Return the [X, Y] coordinate for the center point of the cell that contains the specified text.  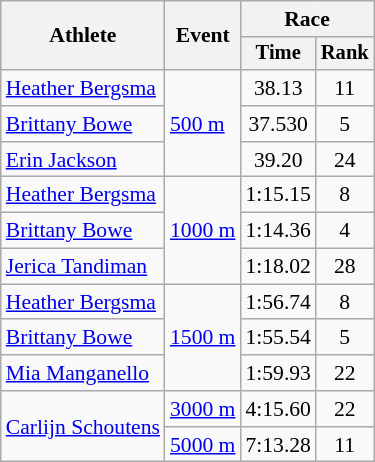
1000 m [202, 230]
1:55.54 [278, 338]
39.20 [278, 160]
1:18.02 [278, 267]
37.530 [278, 124]
4 [345, 231]
Erin Jackson [83, 160]
24 [345, 160]
1:14.36 [278, 231]
1:59.93 [278, 373]
Carlijn Schoutens [83, 426]
11 [345, 88]
4:15.60 [278, 409]
1500 m [202, 338]
500 m [202, 124]
Athlete [83, 36]
Event [202, 36]
1:15.15 [278, 195]
Race [306, 19]
Jerica Tandiman [83, 267]
28 [345, 267]
Mia Manganello [83, 373]
3000 m [202, 409]
Time [278, 54]
38.13 [278, 88]
1:56.74 [278, 302]
Rank [345, 54]
